Provide the (x, y) coordinate of the cell's center where the given text is located.  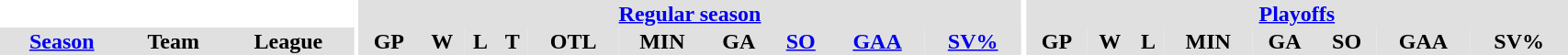
League (288, 41)
Regular season (690, 14)
Team (173, 41)
T (513, 41)
OTL (573, 41)
Playoffs (1297, 14)
Season (62, 41)
